Return [x, y] of the center of cell containing provided text 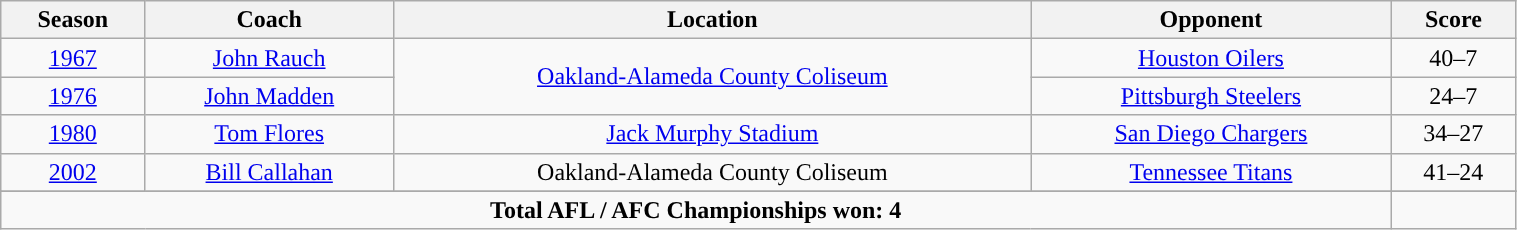
2002 [73, 172]
Houston Oilers [1211, 58]
24–7 [1454, 96]
1967 [73, 58]
Tom Flores [270, 134]
Season [73, 20]
40–7 [1454, 58]
Bill Callahan [270, 172]
Jack Murphy Stadium [713, 134]
John Madden [270, 96]
John Rauch [270, 58]
Opponent [1211, 20]
Tennessee Titans [1211, 172]
Location [713, 20]
Coach [270, 20]
34–27 [1454, 134]
1976 [73, 96]
San Diego Chargers [1211, 134]
Pittsburgh Steelers [1211, 96]
1980 [73, 134]
Score [1454, 20]
41–24 [1454, 172]
Total AFL / AFC Championships won: 4 [696, 210]
